Provide the (X, Y) coordinate of the cell's center where the given text is located.  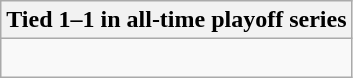
Tied 1–1 in all-time playoff series (176, 20)
